Provide the (x, y) coordinate of the cell's center where the given text is located.  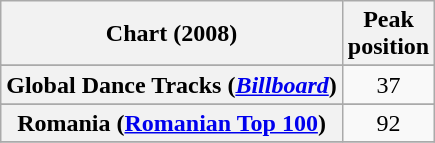
92 (388, 123)
37 (388, 85)
Chart (2008) (172, 34)
Global Dance Tracks (Billboard) (172, 85)
Romania (Romanian Top 100) (172, 123)
Peakposition (388, 34)
